Output the (x, y) coordinate of the center of the cell containing the given text.  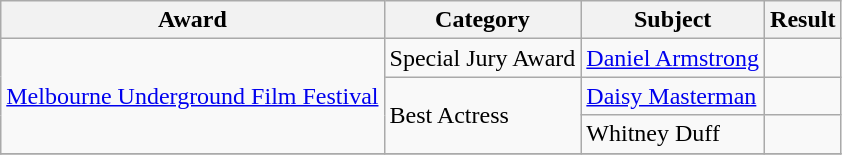
Subject (673, 20)
Daisy Masterman (673, 96)
Result (803, 20)
Best Actress (482, 115)
Melbourne Underground Film Festival (192, 96)
Category (482, 20)
Award (192, 20)
Special Jury Award (482, 58)
Whitney Duff (673, 134)
Daniel Armstrong (673, 58)
